Identify which cell holds the provided text, then report its [X, Y] central coordinate. 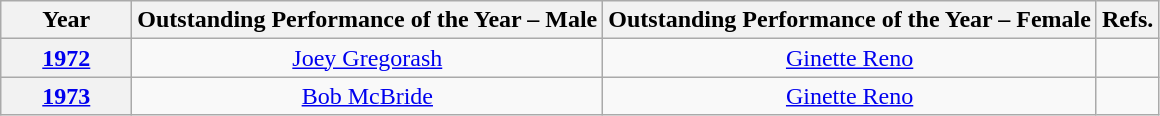
Outstanding Performance of the Year – Female [850, 20]
Joey Gregorash [368, 58]
Refs. [1127, 20]
Bob McBride [368, 96]
Outstanding Performance of the Year – Male [368, 20]
1972 [66, 58]
1973 [66, 96]
Year [66, 20]
